Find where the given text appears and provide that cell's center as (x, y) coordinate. 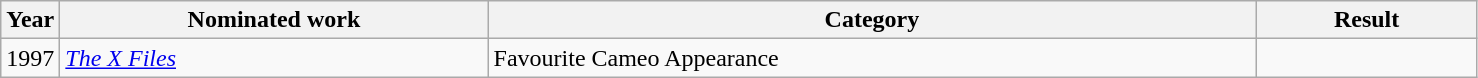
1997 (30, 58)
Result (1366, 20)
The X Files (274, 58)
Favourite Cameo Appearance (872, 58)
Year (30, 20)
Nominated work (274, 20)
Category (872, 20)
